Provide the [x, y] coordinate of the cell's center where the given text is located.  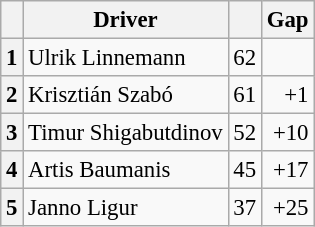
+25 [287, 208]
+10 [287, 133]
Timur Shigabutdinov [126, 133]
37 [244, 208]
Janno Ligur [126, 208]
1 [12, 58]
Krisztián Szabó [126, 95]
Driver [126, 20]
4 [12, 170]
62 [244, 58]
61 [244, 95]
5 [12, 208]
2 [12, 95]
3 [12, 133]
Gap [287, 20]
45 [244, 170]
Artis Baumanis [126, 170]
Ulrik Linnemann [126, 58]
+17 [287, 170]
52 [244, 133]
+1 [287, 95]
